Determine the [X, Y] coordinate at the center of the cell enclosing the given text.  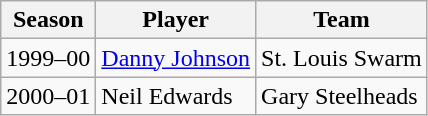
Danny Johnson [176, 58]
St. Louis Swarm [342, 58]
Player [176, 20]
2000–01 [48, 96]
Neil Edwards [176, 96]
Gary Steelheads [342, 96]
Season [48, 20]
Team [342, 20]
1999–00 [48, 58]
